Locate the cell with the specified text and output its [X, Y] center coordinate. 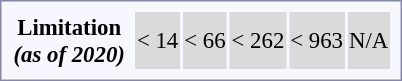
< 963 [317, 40]
N/A [369, 40]
< 66 [205, 40]
Limitation (as of 2020) [69, 40]
< 262 [258, 40]
< 14 [157, 40]
